Find where the given text appears and provide that cell's center as [X, Y] coordinate. 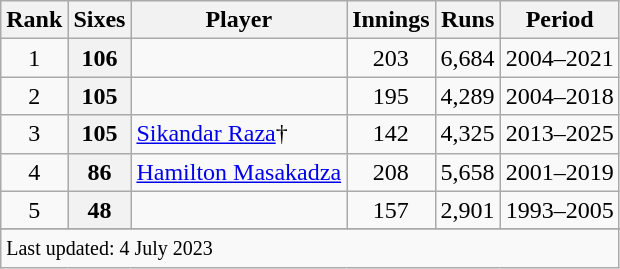
142 [391, 134]
Sixes [100, 20]
2001–2019 [560, 172]
Last updated: 4 July 2023 [310, 248]
Sikandar Raza† [239, 134]
203 [391, 58]
1993–2005 [560, 210]
Player [239, 20]
2013–2025 [560, 134]
2 [34, 96]
4 [34, 172]
Period [560, 20]
2004–2021 [560, 58]
106 [100, 58]
Hamilton Masakadza [239, 172]
195 [391, 96]
Innings [391, 20]
5 [34, 210]
4,325 [468, 134]
Runs [468, 20]
4,289 [468, 96]
48 [100, 210]
86 [100, 172]
3 [34, 134]
157 [391, 210]
2,901 [468, 210]
1 [34, 58]
208 [391, 172]
6,684 [468, 58]
2004–2018 [560, 96]
5,658 [468, 172]
Rank [34, 20]
